Locate the cell with the specified text and output its (x, y) center coordinate. 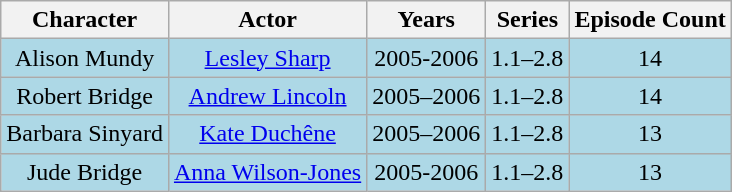
Kate Duchêne (267, 134)
Alison Mundy (85, 58)
Series (528, 20)
Barbara Sinyard (85, 134)
Years (426, 20)
Character (85, 20)
Andrew Lincoln (267, 96)
Actor (267, 20)
Episode Count (650, 20)
Anna Wilson-Jones (267, 172)
Lesley Sharp (267, 58)
Jude Bridge (85, 172)
Robert Bridge (85, 96)
